Search for the cell housing the specified text and yield its (x, y) center coordinate. 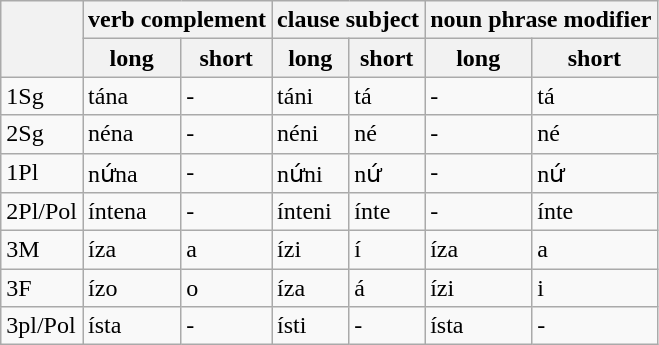
ísti (310, 326)
1Pl (42, 173)
íntena (132, 212)
noun phrase modifier (541, 20)
clause subject (348, 20)
néna (132, 134)
ízo (132, 288)
1Sg (42, 96)
o (226, 288)
2Sg (42, 134)
2Pl/Pol (42, 212)
nứni (310, 173)
tána (132, 96)
3pl/Pol (42, 326)
nứna (132, 173)
3M (42, 250)
táni (310, 96)
i (594, 288)
néni (310, 134)
í (387, 250)
3F (42, 288)
ínteni (310, 212)
verb complement (178, 20)
á (387, 288)
